From the cell containing the given text, extract its center point as [X, Y] coordinate. 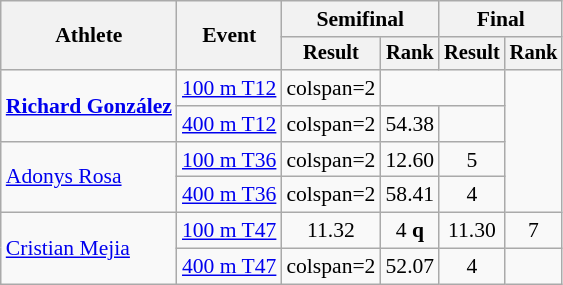
12.60 [410, 160]
400 m T12 [229, 124]
52.07 [410, 267]
Richard González [89, 106]
4 q [410, 231]
54.38 [410, 124]
Adonys Rosa [89, 178]
58.41 [410, 195]
7 [534, 231]
11.32 [330, 231]
Final [500, 19]
11.30 [472, 231]
100 m T36 [229, 160]
5 [472, 160]
Event [229, 36]
400 m T36 [229, 195]
100 m T12 [229, 88]
100 m T47 [229, 231]
Cristian Mejia [89, 248]
Athlete [89, 36]
Semifinal [360, 19]
400 m T47 [229, 267]
